Provide the [X, Y] coordinate of the cell's center where the given text is located.  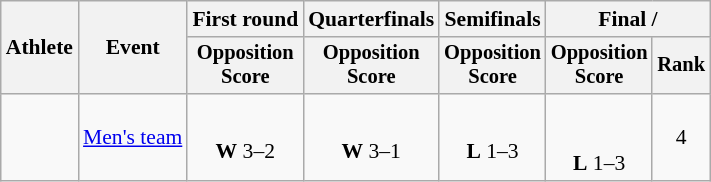
Men's team [132, 138]
Athlete [40, 48]
W 3–2 [245, 138]
W 3–1 [371, 138]
4 [681, 138]
Event [132, 48]
Final / [628, 19]
First round [245, 19]
Quarterfinals [371, 19]
Rank [681, 66]
Semifinals [492, 19]
